Find where the given text appears and provide that cell's center as (x, y) coordinate. 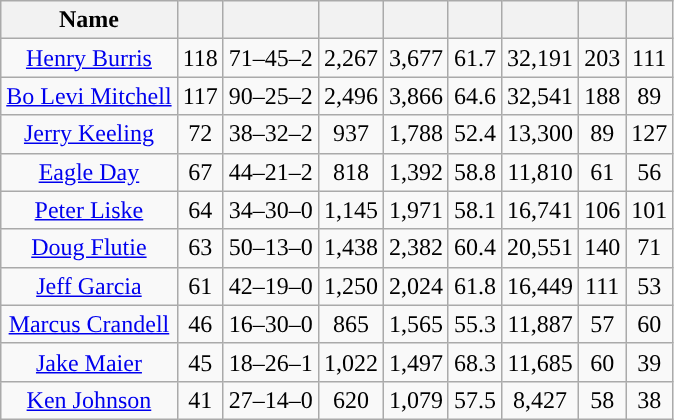
61.7 (474, 58)
1,788 (416, 134)
Henry Burris (89, 58)
Jake Maier (89, 362)
203 (602, 58)
2,496 (350, 96)
34–30–0 (270, 210)
1,971 (416, 210)
2,024 (416, 286)
53 (650, 286)
57.5 (474, 400)
71–45–2 (270, 58)
41 (200, 400)
44–21–2 (270, 172)
188 (602, 96)
16–30–0 (270, 324)
45 (200, 362)
50–13–0 (270, 248)
Name (89, 20)
55.3 (474, 324)
61.8 (474, 286)
67 (200, 172)
52.4 (474, 134)
3,677 (416, 58)
Ken Johnson (89, 400)
71 (650, 248)
1,565 (416, 324)
20,551 (540, 248)
64.6 (474, 96)
106 (602, 210)
2,382 (416, 248)
1,145 (350, 210)
Jerry Keeling (89, 134)
38–32–2 (270, 134)
140 (602, 248)
72 (200, 134)
1,079 (416, 400)
56 (650, 172)
8,427 (540, 400)
63 (200, 248)
1,250 (350, 286)
60.4 (474, 248)
58.8 (474, 172)
11,887 (540, 324)
27–14–0 (270, 400)
18–26–1 (270, 362)
Eagle Day (89, 172)
1,497 (416, 362)
16,449 (540, 286)
3,866 (416, 96)
16,741 (540, 210)
620 (350, 400)
Marcus Crandell (89, 324)
32,541 (540, 96)
Doug Flutie (89, 248)
118 (200, 58)
117 (200, 96)
90–25–2 (270, 96)
57 (602, 324)
64 (200, 210)
1,022 (350, 362)
2,267 (350, 58)
58.1 (474, 210)
Bo Levi Mitchell (89, 96)
58 (602, 400)
32,191 (540, 58)
46 (200, 324)
68.3 (474, 362)
Peter Liske (89, 210)
101 (650, 210)
39 (650, 362)
Jeff Garcia (89, 286)
11,810 (540, 172)
127 (650, 134)
13,300 (540, 134)
1,438 (350, 248)
11,685 (540, 362)
865 (350, 324)
42–19–0 (270, 286)
937 (350, 134)
1,392 (416, 172)
38 (650, 400)
818 (350, 172)
